For the text-containing cell, return its midpoint in (X, Y) coordinate format. 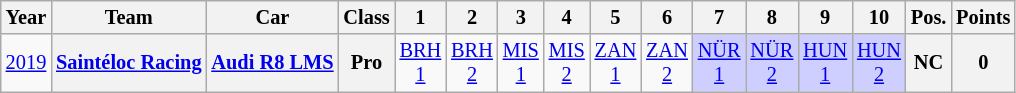
6 (667, 17)
2 (472, 17)
MIS1 (521, 63)
4 (567, 17)
7 (720, 17)
2019 (26, 63)
9 (825, 17)
ZAN2 (667, 63)
Saintéloc Racing (128, 63)
10 (879, 17)
NÜR1 (720, 63)
HUN2 (879, 63)
3 (521, 17)
Team (128, 17)
Car (272, 17)
BRH1 (421, 63)
Audi R8 LMS (272, 63)
5 (616, 17)
HUN1 (825, 63)
Year (26, 17)
BRH2 (472, 63)
Points (983, 17)
NC (928, 63)
Pos. (928, 17)
Pro (366, 63)
1 (421, 17)
8 (772, 17)
MIS2 (567, 63)
NÜR2 (772, 63)
Class (366, 17)
0 (983, 63)
ZAN1 (616, 63)
